Search for the cell housing the specified text and yield its [x, y] center coordinate. 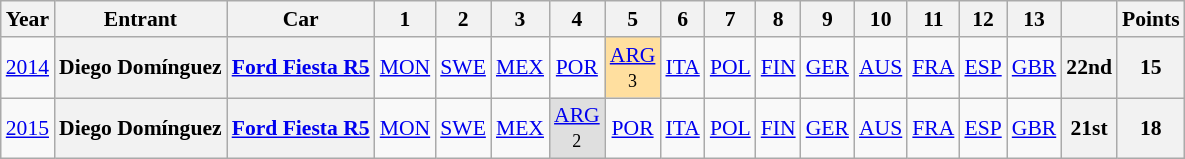
4 [577, 19]
Points [1151, 19]
Year [28, 19]
Car [301, 19]
5 [633, 19]
6 [682, 19]
15 [1151, 68]
2015 [28, 128]
8 [778, 19]
18 [1151, 128]
11 [933, 19]
7 [730, 19]
10 [880, 19]
2014 [28, 68]
9 [828, 19]
3 [520, 19]
13 [1034, 19]
1 [406, 19]
Entrant [140, 19]
22nd [1089, 68]
2 [463, 19]
ARG2 [577, 128]
12 [982, 19]
ARG3 [633, 68]
21st [1089, 128]
